Determine the (x, y) coordinate at the center of the cell enclosing the given text.  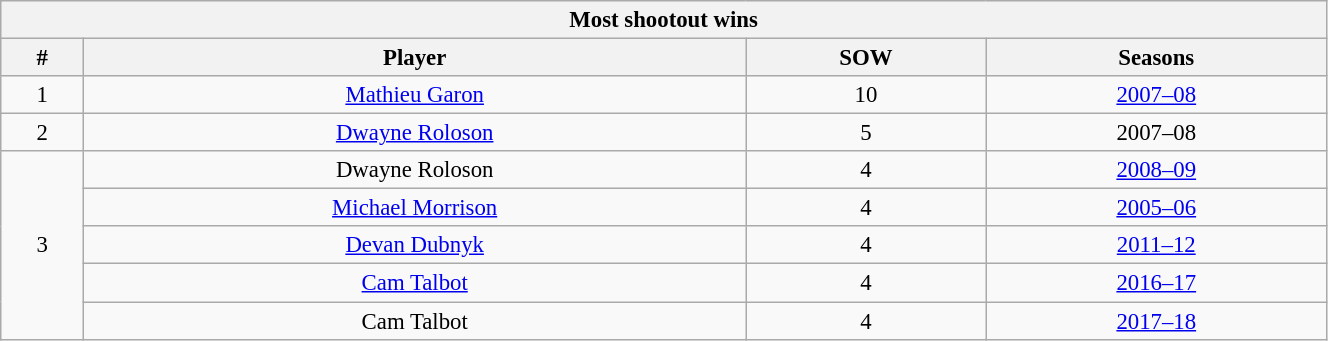
# (42, 58)
2008–09 (1156, 170)
SOW (866, 58)
Most shootout wins (664, 20)
2005–06 (1156, 208)
Michael Morrison (415, 208)
2017–18 (1156, 321)
Player (415, 58)
2011–12 (1156, 245)
1 (42, 95)
10 (866, 95)
2 (42, 133)
Seasons (1156, 58)
3 (42, 245)
Devan Dubnyk (415, 245)
2016–17 (1156, 283)
5 (866, 133)
Mathieu Garon (415, 95)
